For the text-containing cell, return its midpoint in [X, Y] coordinate format. 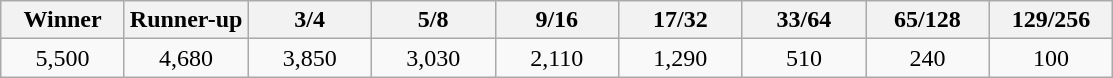
129/256 [1051, 20]
1,290 [681, 58]
3,030 [433, 58]
9/16 [557, 20]
2,110 [557, 58]
4,680 [186, 58]
510 [804, 58]
65/128 [928, 20]
17/32 [681, 20]
Winner [63, 20]
100 [1051, 58]
3/4 [310, 20]
Runner-up [186, 20]
5/8 [433, 20]
5,500 [63, 58]
33/64 [804, 20]
240 [928, 58]
3,850 [310, 58]
